Extract the (X, Y) coordinate from the center of the cell holding the provided text.  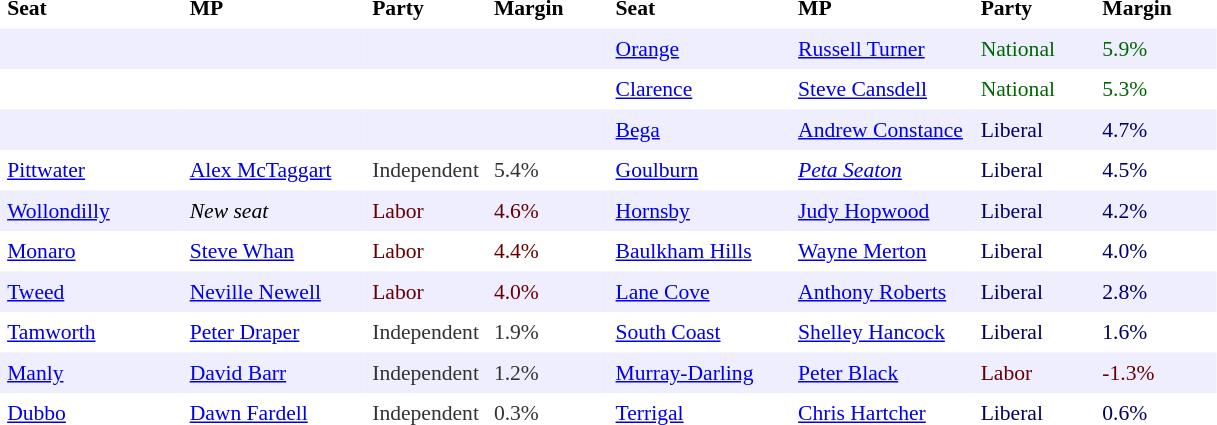
Tamworth (92, 332)
4.2% (1156, 210)
Wayne Merton (882, 251)
Pittwater (92, 170)
David Barr (274, 372)
1.9% (547, 332)
Anthony Roberts (882, 292)
Manly (92, 372)
Peta Seaton (882, 170)
1.6% (1156, 332)
Russell Turner (882, 48)
Goulburn (700, 170)
Wollondilly (92, 210)
Neville Newell (274, 292)
5.4% (547, 170)
5.3% (1156, 89)
South Coast (700, 332)
New seat (274, 210)
Alex McTaggart (274, 170)
Peter Black (882, 372)
Steve Cansdell (882, 89)
4.6% (547, 210)
Baulkham Hills (700, 251)
Monaro (92, 251)
1.2% (547, 372)
Judy Hopwood (882, 210)
Hornsby (700, 210)
-1.3% (1156, 372)
Lane Cove (700, 292)
Steve Whan (274, 251)
5.9% (1156, 48)
Murray-Darling (700, 372)
Peter Draper (274, 332)
Bega (700, 130)
4.4% (547, 251)
4.5% (1156, 170)
4.7% (1156, 130)
Andrew Constance (882, 130)
2.8% (1156, 292)
Orange (700, 48)
Tweed (92, 292)
Shelley Hancock (882, 332)
Clarence (700, 89)
